For the text-containing cell, return its midpoint in (X, Y) coordinate format. 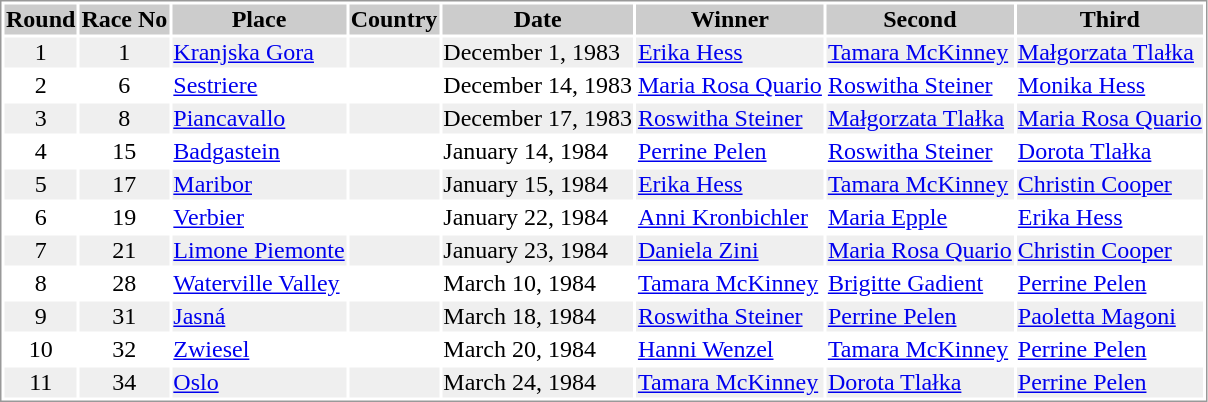
Badgastein (259, 151)
Monika Hess (1110, 85)
Daniela Zini (730, 251)
Piancavallo (259, 119)
Jasná (259, 317)
Maribor (259, 185)
March 24, 1984 (538, 383)
19 (124, 217)
Country (394, 19)
31 (124, 317)
March 10, 1984 (538, 283)
December 1, 1983 (538, 53)
Winner (730, 19)
January 23, 1984 (538, 251)
21 (124, 251)
January 14, 1984 (538, 151)
Hanni Wenzel (730, 349)
5 (40, 185)
7 (40, 251)
March 18, 1984 (538, 317)
28 (124, 283)
Date (538, 19)
Zwiesel (259, 349)
Round (40, 19)
32 (124, 349)
Anni Kronbichler (730, 217)
December 17, 1983 (538, 119)
Race No (124, 19)
11 (40, 383)
Second (920, 19)
December 14, 1983 (538, 85)
Limone Piemonte (259, 251)
Sestriere (259, 85)
Third (1110, 19)
34 (124, 383)
January 22, 1984 (538, 217)
2 (40, 85)
Waterville Valley (259, 283)
Verbier (259, 217)
Kranjska Gora (259, 53)
Oslo (259, 383)
January 15, 1984 (538, 185)
March 20, 1984 (538, 349)
3 (40, 119)
15 (124, 151)
17 (124, 185)
Paoletta Magoni (1110, 317)
Maria Epple (920, 217)
Brigitte Gadient (920, 283)
4 (40, 151)
9 (40, 317)
10 (40, 349)
Place (259, 19)
